Identify which cell holds the provided text, then report its [x, y] central coordinate. 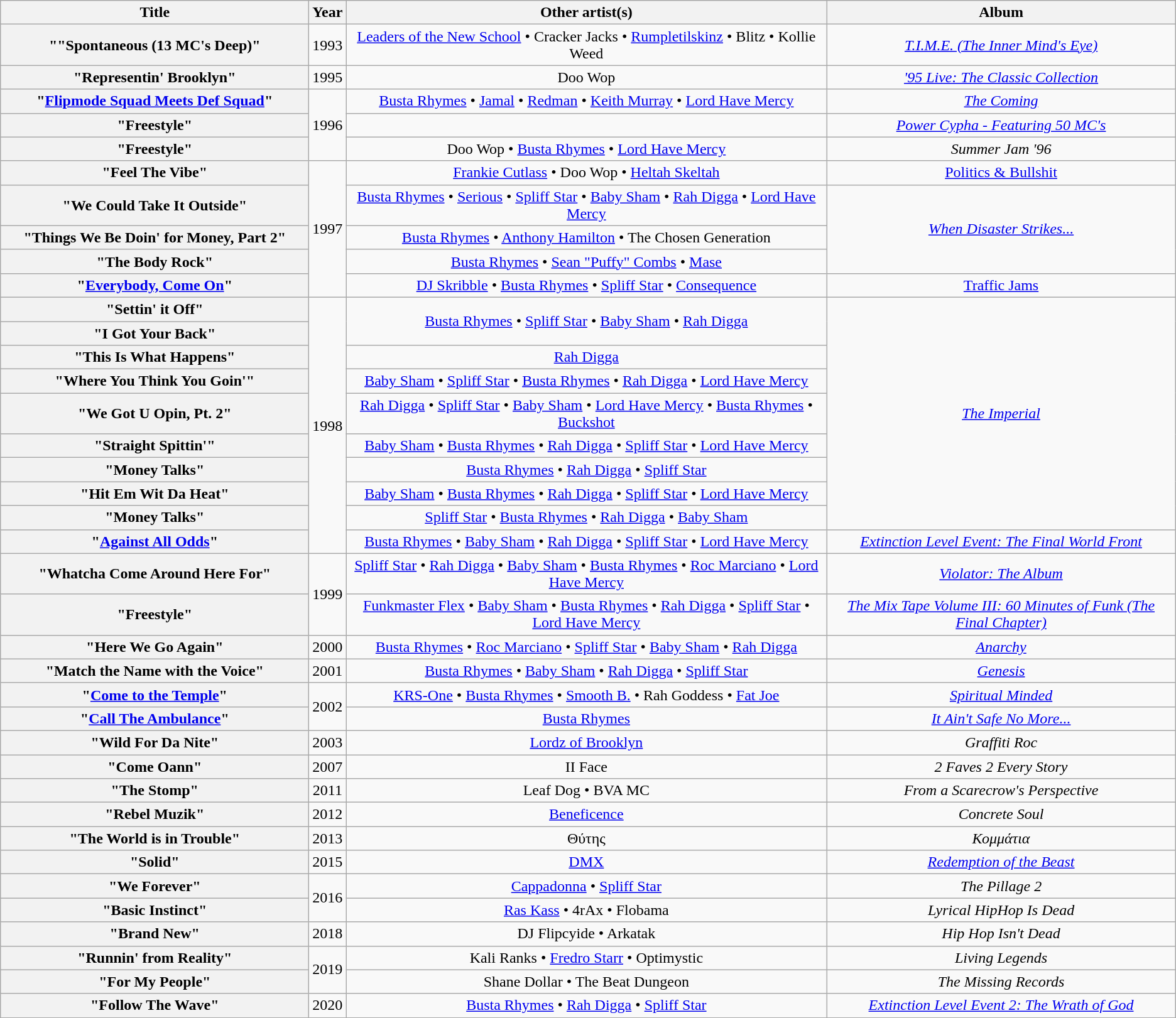
Ras Kass • 4rAx • Flobama [587, 910]
"Solid" [155, 862]
2015 [328, 862]
"Runnin' from Reality" [155, 958]
Busta Rhymes • Anthony Hamilton • The Chosen Generation [587, 237]
Funkmaster Flex • Baby Sham • Busta Rhymes • Rah Digga • Spliff Star • Lord Have Mercy [587, 614]
"Come to the Temple" [155, 695]
Leaf Dog • BVA MC [587, 791]
2 Faves 2 Every Story [1001, 767]
Busta Rhymes • Baby Sham • Rah Digga • Spliff Star [587, 671]
Power Cypha - Featuring 50 MC's [1001, 125]
"Where You Think You Goin'" [155, 381]
Doo Wop • Busta Rhymes • Lord Have Mercy [587, 149]
Baby Sham • Spliff Star • Busta Rhymes • Rah Digga • Lord Have Mercy [587, 381]
The Coming [1001, 101]
Doo Wop [587, 77]
"Everybody, Come On" [155, 285]
Spiritual Minded [1001, 695]
Lordz of Brooklyn [587, 742]
Frankie Cutlass • Doo Wop • Heltah Skeltah [587, 173]
DJ Flipcyide • Arkatak [587, 934]
"Wild For Da Nite" [155, 742]
Extinction Level Event 2: The Wrath of God [1001, 1005]
"Settin' it Off" [155, 309]
1998 [328, 425]
1997 [328, 229]
Living Legends [1001, 958]
Busta Rhymes • Spliff Star • Baby Sham • Rah Digga [587, 321]
"We Forever" [155, 886]
"Representin' Brooklyn" [155, 77]
Rah Digga • Spliff Star • Baby Sham • Lord Have Mercy • Busta Rhymes • Buckshot [587, 413]
"Here We Go Again" [155, 647]
Title [155, 13]
Other artist(s) [587, 13]
"Whatcha Come Around Here For" [155, 574]
2019 [328, 970]
"The Body Rock" [155, 261]
2007 [328, 767]
Busta Rhymes • Sean "Puffy" Combs • Mase [587, 261]
2002 [328, 707]
Album [1001, 13]
"Straight Spittin'" [155, 446]
"We Got U Opin, Pt. 2" [155, 413]
2018 [328, 934]
"The World is in Trouble" [155, 838]
Busta Rhymes • Jamal • Redman • Keith Murray • Lord Have Mercy [587, 101]
Busta Rhymes [587, 718]
"The Stomp" [155, 791]
"Rebel Muzik" [155, 815]
Busta Rhymes • Roc Marciano • Spliff Star • Baby Sham • Rah Digga [587, 647]
II Face [587, 767]
"Call The Ambulance" [155, 718]
""Spontaneous (13 MC's Deep)" [155, 45]
1996 [328, 125]
The Mix Tape Volume III: 60 Minutes of Funk (The Final Chapter) [1001, 614]
"Feel The Vibe" [155, 173]
Leaders of the New School • Cracker Jacks • Rumpletilskinz • Blitz • Kollie Weed [587, 45]
Redemption of the Beast [1001, 862]
Extinction Level Event: The Final World Front [1001, 541]
Spliff Star • Rah Digga • Baby Sham • Busta Rhymes • Roc Marciano • Lord Have Mercy [587, 574]
2016 [328, 898]
Summer Jam '96 [1001, 149]
Hip Hop Isn't Dead [1001, 934]
Busta Rhymes • Baby Sham • Rah Digga • Spliff Star • Lord Have Mercy [587, 541]
Concrete Soul [1001, 815]
KRS-One • Busta Rhymes • Smooth B. • Rah Goddess • Fat Joe [587, 695]
1999 [328, 594]
Kali Ranks • Fredro Starr • Optimystic [587, 958]
Traffic Jams [1001, 285]
"Brand New" [155, 934]
2003 [328, 742]
The Missing Records [1001, 982]
2013 [328, 838]
2011 [328, 791]
When Disaster Strikes... [1001, 229]
Spliff Star • Busta Rhymes • Rah Digga • Baby Sham [587, 517]
Beneficence [587, 815]
Shane Dollar • The Beat Dungeon [587, 982]
Graffiti Roc [1001, 742]
From a Scarecrow's Perspective [1001, 791]
Anarchy [1001, 647]
The Pillage 2 [1001, 886]
"This Is What Happens" [155, 357]
"Hit Em Wit Da Heat" [155, 494]
2012 [328, 815]
"Things We Be Doin' for Money, Part 2" [155, 237]
Κομμάτια [1001, 838]
2001 [328, 671]
"Flipmode Squad Meets Def Squad" [155, 101]
Violator: The Album [1001, 574]
"Basic Instinct" [155, 910]
Politics & Bullshit [1001, 173]
"Come Oann" [155, 767]
DMX [587, 862]
It Ain't Safe No More... [1001, 718]
"We Could Take It Outside" [155, 205]
T.I.M.E. (The Inner Mind's Eye) [1001, 45]
Year [328, 13]
"Follow The Wave" [155, 1005]
"Against All Odds" [155, 541]
'95 Live: The Classic Collection [1001, 77]
2020 [328, 1005]
DJ Skribble • Busta Rhymes • Spliff Star • Consequence [587, 285]
1993 [328, 45]
Busta Rhymes • Serious • Spliff Star • Baby Sham • Rah Digga • Lord Have Mercy [587, 205]
Genesis [1001, 671]
1995 [328, 77]
Θύτης [587, 838]
The Imperial [1001, 413]
Cappadonna • Spliff Star [587, 886]
Lyrical HipHop Is Dead [1001, 910]
Rah Digga [587, 357]
"I Got Your Back" [155, 333]
"Match the Name with the Voice" [155, 671]
"For My People" [155, 982]
2000 [328, 647]
